Output the [X, Y] coordinate of the center of the cell containing the given text.  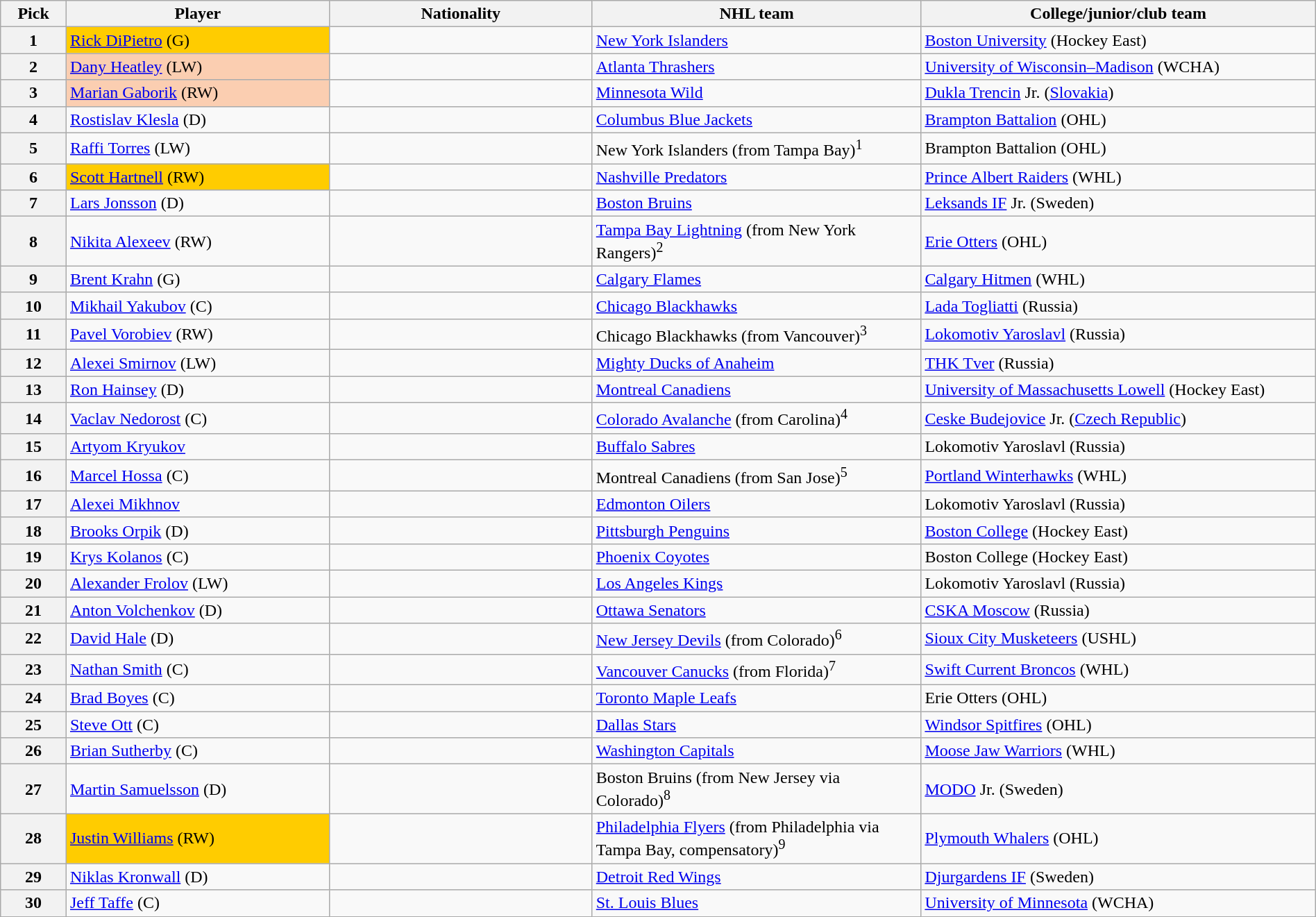
Rostislav Klesla (D) [197, 119]
Lada Togliatti (Russia) [1118, 305]
Martin Samuelsson (D) [197, 789]
Boston Bruins (from New Jersey via Colorado)8 [757, 789]
Ceske Budejovice Jr. (Czech Republic) [1118, 418]
Nashville Predators [757, 177]
Marian Gaborik (RW) [197, 93]
THK Tver (Russia) [1118, 363]
Montreal Canadiens [757, 389]
30 [33, 903]
Krys Kolanos (C) [197, 557]
Steve Ott (C) [197, 725]
Boston Bruins [757, 203]
13 [33, 389]
5 [33, 149]
11 [33, 335]
Chicago Blackhawks (from Vancouver)3 [757, 335]
Pittsburgh Penguins [757, 530]
19 [33, 557]
Scott Hartnell (RW) [197, 177]
Leksands IF Jr. (Sweden) [1118, 203]
8 [33, 242]
Chicago Blackhawks [757, 305]
9 [33, 279]
Brooks Orpik (D) [197, 530]
Moose Jaw Warriors (WHL) [1118, 751]
Toronto Maple Leafs [757, 698]
University of Massachusetts Lowell (Hockey East) [1118, 389]
Edmonton Oilers [757, 504]
Brian Sutherby (C) [197, 751]
Philadelphia Flyers (from Philadelphia via Tampa Bay, compensatory)9 [757, 839]
Justin Williams (RW) [197, 839]
Pavel Vorobiev (RW) [197, 335]
Phoenix Coyotes [757, 557]
18 [33, 530]
Vancouver Canucks (from Florida)7 [757, 669]
Ottawa Senators [757, 610]
Nathan Smith (C) [197, 669]
College/junior/club team [1118, 14]
7 [33, 203]
Colorado Avalanche (from Carolina)4 [757, 418]
Columbus Blue Jackets [757, 119]
4 [33, 119]
Minnesota Wild [757, 93]
27 [33, 789]
Niklas Kronwall (D) [197, 877]
15 [33, 447]
Nationality [461, 14]
Washington Capitals [757, 751]
Sioux City Musketeers (USHL) [1118, 639]
MODO Jr. (Sweden) [1118, 789]
Calgary Hitmen (WHL) [1118, 279]
20 [33, 583]
Artyom Kryukov [197, 447]
New York Islanders [757, 40]
10 [33, 305]
Rick DiPietro (G) [197, 40]
Djurgardens IF (Sweden) [1118, 877]
Calgary Flames [757, 279]
Pick [33, 14]
14 [33, 418]
24 [33, 698]
3 [33, 93]
Alexei Mikhnov [197, 504]
Tampa Bay Lightning (from New York Rangers)2 [757, 242]
Mikhail Yakubov (C) [197, 305]
Alexander Frolov (LW) [197, 583]
David Hale (D) [197, 639]
Lars Jonsson (D) [197, 203]
CSKA Moscow (Russia) [1118, 610]
Plymouth Whalers (OHL) [1118, 839]
Swift Current Broncos (WHL) [1118, 669]
Alexei Smirnov (LW) [197, 363]
Mighty Ducks of Anaheim [757, 363]
2 [33, 67]
1 [33, 40]
29 [33, 877]
Montreal Canadiens (from San Jose)5 [757, 476]
Marcel Hossa (C) [197, 476]
Los Angeles Kings [757, 583]
6 [33, 177]
Jeff Taffe (C) [197, 903]
Buffalo Sabres [757, 447]
Anton Volchenkov (D) [197, 610]
23 [33, 669]
17 [33, 504]
Nikita Alexeev (RW) [197, 242]
Dany Heatley (LW) [197, 67]
Ron Hainsey (D) [197, 389]
Portland Winterhawks (WHL) [1118, 476]
Dallas Stars [757, 725]
NHL team [757, 14]
University of Wisconsin–Madison (WCHA) [1118, 67]
25 [33, 725]
12 [33, 363]
St. Louis Blues [757, 903]
Boston University (Hockey East) [1118, 40]
Brent Krahn (G) [197, 279]
Prince Albert Raiders (WHL) [1118, 177]
28 [33, 839]
Detroit Red Wings [757, 877]
Dukla Trencin Jr. (Slovakia) [1118, 93]
21 [33, 610]
New Jersey Devils (from Colorado)6 [757, 639]
Vaclav Nedorost (C) [197, 418]
16 [33, 476]
University of Minnesota (WCHA) [1118, 903]
Brad Boyes (C) [197, 698]
Windsor Spitfires (OHL) [1118, 725]
Raffi Torres (LW) [197, 149]
22 [33, 639]
New York Islanders (from Tampa Bay)1 [757, 149]
Atlanta Thrashers [757, 67]
Player [197, 14]
26 [33, 751]
